Scan for the cell matching the given text and deliver its [X, Y] coordinate at center. 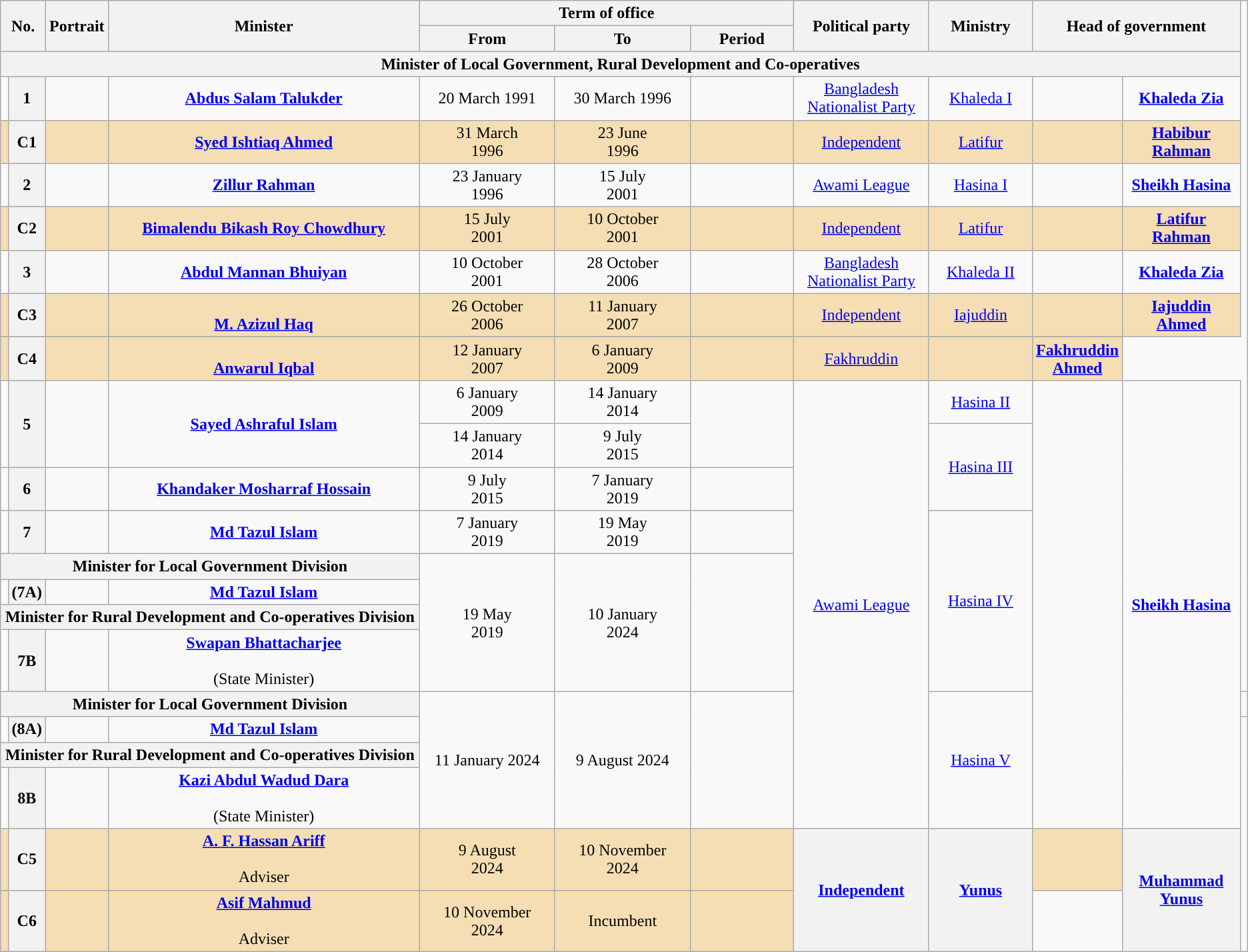
1 [27, 99]
26 October2006 [487, 315]
C6 [27, 921]
Swapan Bhattacharjee(State Minister) [264, 661]
Khaleda II [980, 272]
Yunus [980, 890]
5 [27, 423]
Abdul Mannan Bhuiyan [264, 272]
Portrait [77, 26]
C5 [27, 859]
Khandaker Mosharraf Hossain [264, 488]
Latifur Rahman [1181, 228]
11 January2007 [623, 315]
12 January2007 [487, 359]
Syed Ishtiaq Ahmed [264, 141]
Kazi Abdul Wadud Dara(State Minister) [264, 798]
To [623, 39]
M. Azizul Haq [264, 315]
Iajuddin Ahmed [1181, 315]
Hasina III [980, 467]
Hasina IV [980, 601]
Political party [861, 26]
6 [27, 488]
C2 [27, 228]
28 October2006 [623, 272]
Zillur Rahman [264, 185]
Minister [264, 26]
20 March 1991 [487, 99]
2 [27, 185]
Iajuddin [980, 315]
7 [27, 532]
Minister of Local Government, Rural Development and Co-operatives [620, 64]
Abdus Salam Talukder [264, 99]
31 March1996 [487, 141]
Bimalendu Bikash Roy Chowdhury [264, 228]
7B [27, 661]
Hasina V [980, 760]
Fakhruddin [861, 359]
Term of office [607, 13]
C3 [27, 315]
Muhammad Yunus [1181, 890]
Head of government [1136, 26]
Khaleda I [980, 99]
Ministry [980, 26]
9 August 2024 [623, 760]
Anwarul Iqbal [264, 359]
3 [27, 272]
9 August2024 [487, 859]
No. [23, 26]
23 June1996 [623, 141]
Asif MahmudAdviser [264, 921]
Sayed Ashraful Islam [264, 423]
Incumbent [623, 921]
Fakhruddin Ahmed [1077, 359]
10 January2024 [623, 623]
C1 [27, 141]
Habibur Rahman [1181, 141]
Hasina II [980, 401]
From [487, 39]
8B [27, 798]
(8A) [27, 729]
C4 [27, 359]
A. F. Hassan AriffAdviser [264, 859]
23 January1996 [487, 185]
Hasina I [980, 185]
11 January 2024 [487, 760]
(7A) [27, 592]
Period [741, 39]
30 March 1996 [623, 99]
